For the text-containing cell, return its midpoint in [x, y] coordinate format. 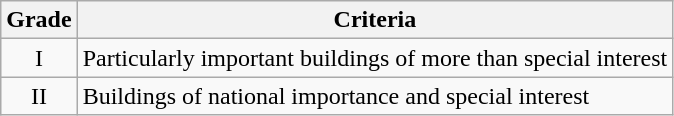
Buildings of national importance and special interest [375, 96]
Particularly important buildings of more than special interest [375, 58]
II [39, 96]
I [39, 58]
Grade [39, 20]
Criteria [375, 20]
